Determine the (x, y) coordinate at the center of the cell enclosing the given text.  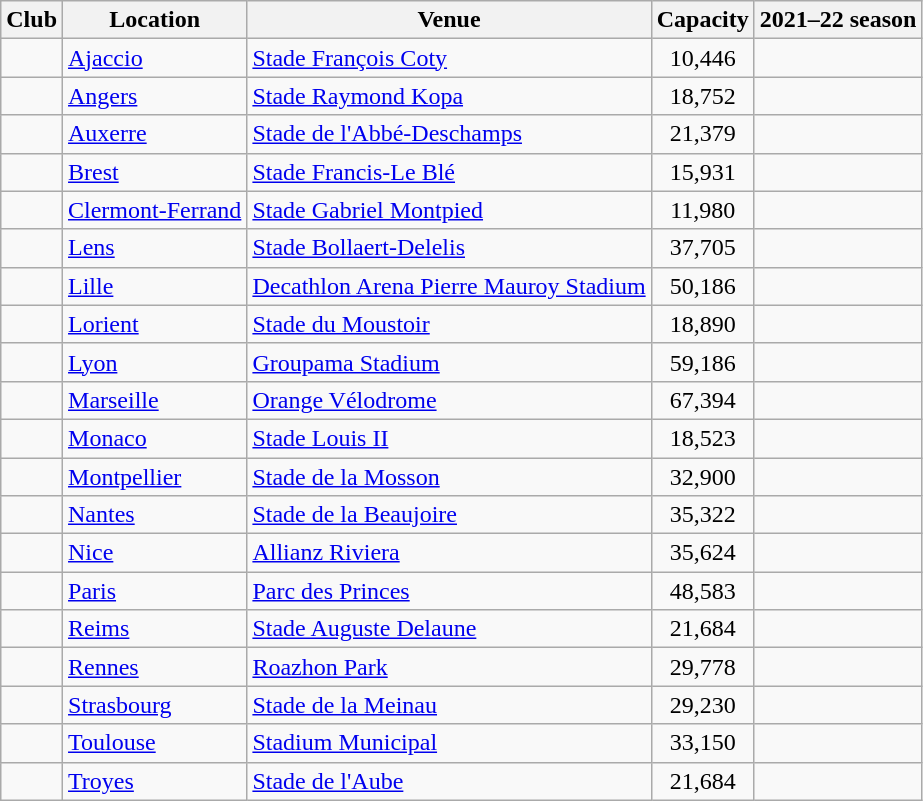
Troyes (155, 781)
Roazhon Park (449, 667)
10,446 (702, 58)
Lille (155, 286)
18,890 (702, 324)
18,523 (702, 438)
Lens (155, 248)
Venue (449, 20)
Parc des Princes (449, 591)
Stade Raymond Kopa (449, 96)
Brest (155, 172)
Location (155, 20)
Stade de la Mosson (449, 477)
Stade de la Beaujoire (449, 515)
Stade Louis II (449, 438)
Marseille (155, 400)
59,186 (702, 362)
Montpellier (155, 477)
29,778 (702, 667)
Nantes (155, 515)
Stade Gabriel Montpied (449, 210)
48,583 (702, 591)
Groupama Stadium (449, 362)
35,322 (702, 515)
Nice (155, 553)
Stadium Municipal (449, 743)
Paris (155, 591)
Strasbourg (155, 705)
37,705 (702, 248)
Capacity (702, 20)
32,900 (702, 477)
Stade François Coty (449, 58)
50,186 (702, 286)
11,980 (702, 210)
35,624 (702, 553)
Stade de la Meinau (449, 705)
Angers (155, 96)
Lorient (155, 324)
Stade Auguste Delaune (449, 629)
2021–22 season (838, 20)
Club (32, 20)
Rennes (155, 667)
Ajaccio (155, 58)
Allianz Riviera (449, 553)
Stade Bollaert-Delelis (449, 248)
Decathlon Arena Pierre Mauroy Stadium (449, 286)
Reims (155, 629)
Orange Vélodrome (449, 400)
Clermont-Ferrand (155, 210)
21,379 (702, 134)
Lyon (155, 362)
Stade du Moustoir (449, 324)
15,931 (702, 172)
Monaco (155, 438)
29,230 (702, 705)
Stade de l'Aube (449, 781)
33,150 (702, 743)
Stade Francis-Le Blé (449, 172)
Toulouse (155, 743)
Stade de l'Abbé-Deschamps (449, 134)
67,394 (702, 400)
18,752 (702, 96)
Auxerre (155, 134)
